Output the [x, y] coordinate of the center of the cell containing the given text.  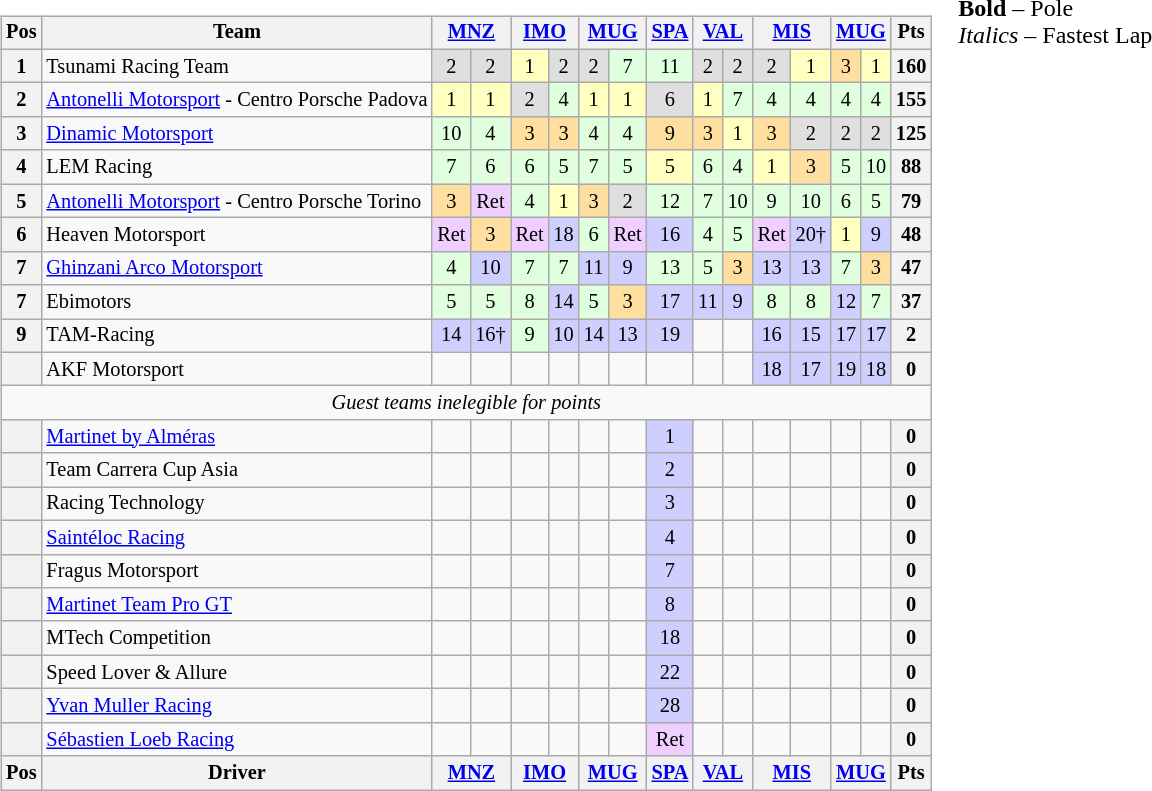
160 [911, 66]
20† [811, 235]
LEM Racing [236, 167]
Saintéloc Racing [236, 537]
Yvan Muller Racing [236, 706]
AKF Motorsport [236, 369]
155 [911, 100]
Sébastien Loeb Racing [236, 739]
Team Carrera Cup Asia [236, 470]
16† [490, 336]
Guest teams inelegible for points [466, 403]
Martinet Team Pro GT [236, 605]
15 [811, 336]
TAM-Racing [236, 336]
Fragus Motorsport [236, 571]
125 [911, 134]
Ghinzani Arco Motorsport [236, 268]
Team [236, 33]
88 [911, 167]
28 [670, 706]
22 [670, 672]
Speed Lover & Allure [236, 672]
37 [911, 302]
47 [911, 268]
Heaven Motorsport [236, 235]
Martinet by Alméras [236, 437]
Racing Technology [236, 504]
48 [911, 235]
Ebimotors [236, 302]
Tsunami Racing Team [236, 66]
Driver [236, 773]
MTech Competition [236, 638]
Antonelli Motorsport - Centro Porsche Torino [236, 201]
Antonelli Motorsport - Centro Porsche Padova [236, 100]
79 [911, 201]
Dinamic Motorsport [236, 134]
